Provide the [x, y] coordinate of the cell's center where the given text is located.  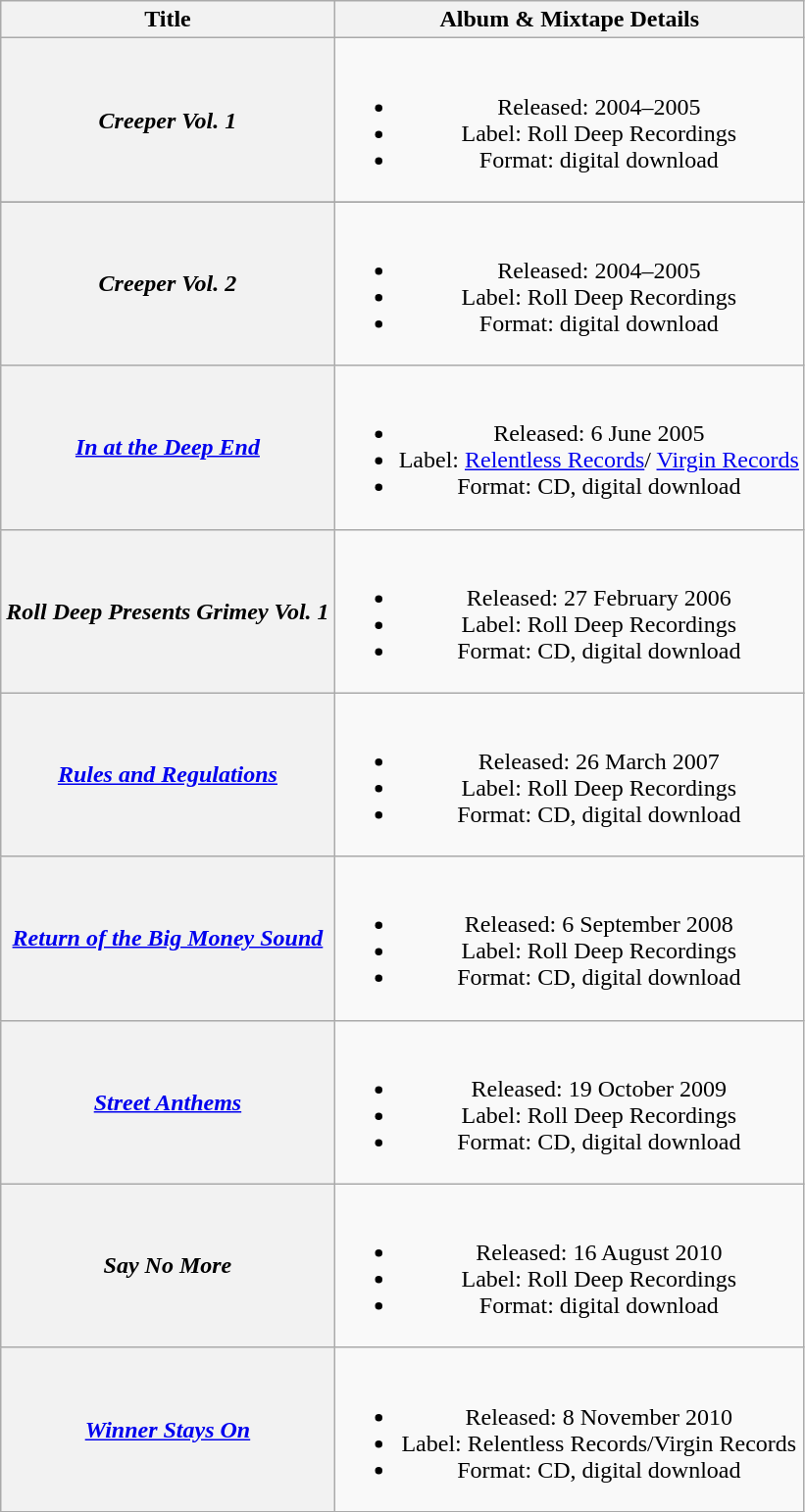
Released: 8 November 2010Label: Relentless Records/Virgin RecordsFormat: CD, digital download [569, 1429]
Released: 16 August 2010Label: Roll Deep RecordingsFormat: digital download [569, 1266]
Rules and Regulations [168, 774]
Released: 6 June 2005Label: Relentless Records/ Virgin RecordsFormat: CD, digital download [569, 447]
Released: 6 September 2008Label: Roll Deep RecordingsFormat: CD, digital download [569, 939]
Say No More [168, 1266]
Winner Stays On [168, 1429]
Released: 19 October 2009Label: Roll Deep RecordingsFormat: CD, digital download [569, 1101]
Released: 27 February 2006Label: Roll Deep RecordingsFormat: CD, digital download [569, 611]
Street Anthems [168, 1101]
Roll Deep Presents Grimey Vol. 1 [168, 611]
Creeper Vol. 2 [168, 284]
Title [168, 20]
Creeper Vol. 1 [168, 120]
In at the Deep End [168, 447]
Released: 26 March 2007Label: Roll Deep RecordingsFormat: CD, digital download [569, 774]
Return of the Big Money Sound [168, 939]
Album & Mixtape Details [569, 20]
